From the cell containing the given text, extract its center point as (X, Y) coordinate. 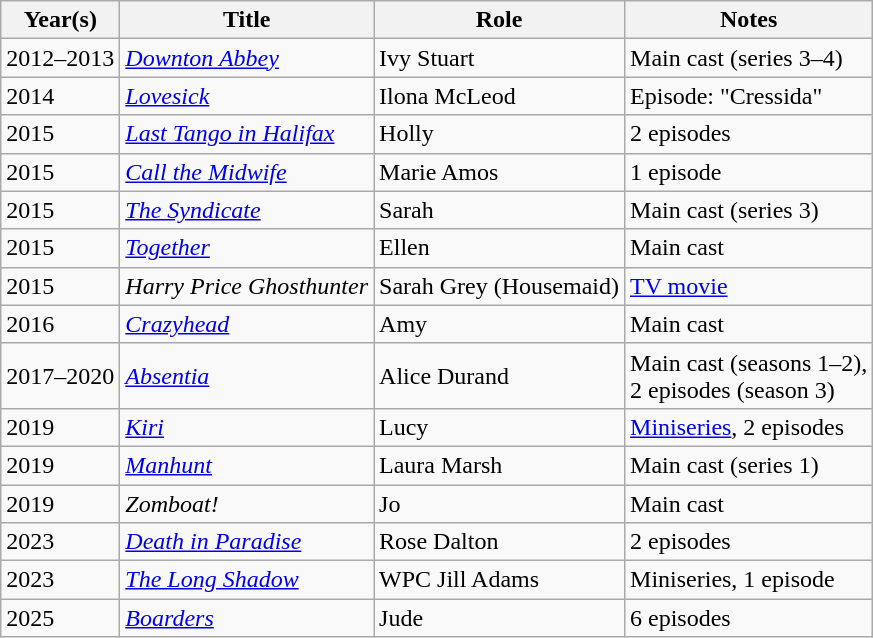
Last Tango in Halifax (247, 134)
The Syndicate (247, 210)
Ellen (500, 248)
Miniseries, 1 episode (749, 580)
Amy (500, 324)
Absentia (247, 376)
WPC Jill Adams (500, 580)
Main cast (series 3–4) (749, 58)
Episode: "Cressida" (749, 96)
Marie Amos (500, 172)
Together (247, 248)
Laura Marsh (500, 465)
Downton Abbey (247, 58)
Jude (500, 618)
Year(s) (60, 20)
Lucy (500, 427)
Notes (749, 20)
Holly (500, 134)
Main cast (seasons 1–2),2 episodes (season 3) (749, 376)
Ilona McLeod (500, 96)
2012–2013 (60, 58)
2025 (60, 618)
Sarah (500, 210)
Jo (500, 503)
The Long Shadow (247, 580)
Lovesick (247, 96)
Title (247, 20)
1 episode (749, 172)
TV movie (749, 286)
Zomboat! (247, 503)
Main cast (series 3) (749, 210)
Sarah Grey (Housemaid) (500, 286)
Miniseries, 2 episodes (749, 427)
Role (500, 20)
Boarders (247, 618)
Main cast (series 1) (749, 465)
Alice Durand (500, 376)
Ivy Stuart (500, 58)
6 episodes (749, 618)
2017–2020 (60, 376)
Kiri (247, 427)
Death in Paradise (247, 542)
Manhunt (247, 465)
Harry Price Ghosthunter (247, 286)
2014 (60, 96)
2016 (60, 324)
Call the Midwife (247, 172)
Crazyhead (247, 324)
Rose Dalton (500, 542)
